Search for the cell housing the specified text and yield its (X, Y) center coordinate. 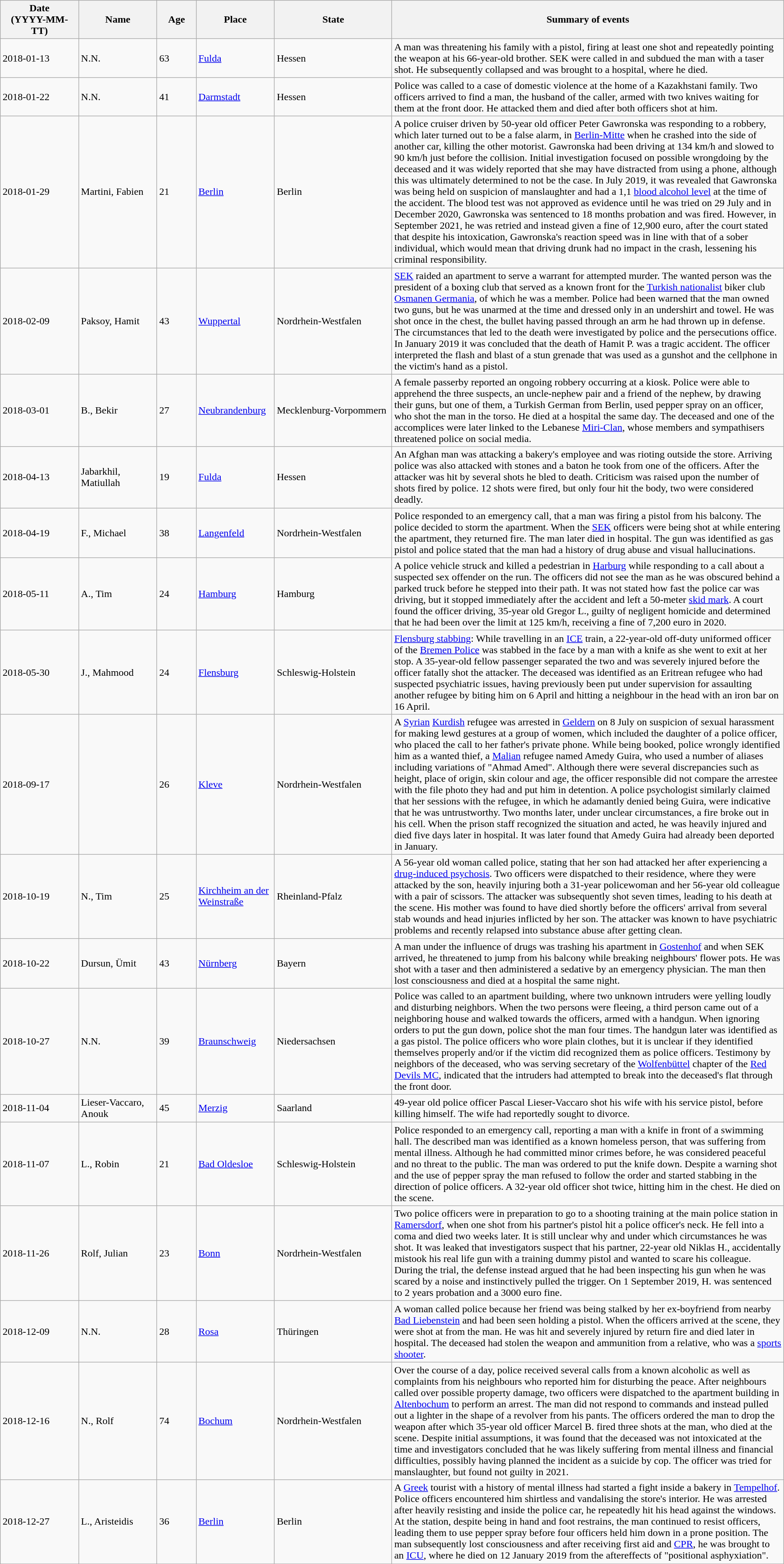
2018-11-07 (39, 1164)
Flensburg (235, 672)
2018-12-27 (39, 1522)
Kleve (235, 784)
26 (177, 784)
Bochum (235, 1421)
Neubrandenburg (235, 411)
2018-10-19 (39, 896)
2018-01-13 (39, 58)
45 (177, 1109)
2018-03-01 (39, 411)
A., Tim (118, 594)
Place (235, 20)
Jabarkhil, Matiullah (118, 477)
Dursun, Ümit (118, 964)
Merzig (235, 1109)
36 (177, 1522)
Wuppertal (235, 321)
Bayern (333, 964)
F., Michael (118, 533)
2018-04-19 (39, 533)
2018-11-04 (39, 1109)
2018-01-29 (39, 192)
63 (177, 58)
Braunschweig (235, 1042)
Saarland (333, 1109)
Age (177, 20)
N., Rolf (118, 1421)
38 (177, 533)
2018-01-22 (39, 97)
Paksoy, Hamit (118, 321)
2018-10-27 (39, 1042)
Niedersachsen (333, 1042)
2018-12-16 (39, 1421)
Summary of events (588, 20)
2018-05-30 (39, 672)
28 (177, 1331)
2018-10-22 (39, 964)
19 (177, 477)
B., Bekir (118, 411)
2018-02-09 (39, 321)
J., Mahmood (118, 672)
Bad Oldesloe (235, 1164)
Lieser-Vaccaro, Anouk (118, 1109)
Nürnberg (235, 964)
25 (177, 896)
Rosa (235, 1331)
Kirchheim an der Weinstraße (235, 896)
Bonn (235, 1254)
N., Tim (118, 896)
L., Aristeidis (118, 1522)
Rolf, Julian (118, 1254)
Rheinland-Pfalz (333, 896)
Thüringen (333, 1331)
2018-04-13 (39, 477)
Date(YYYY-MM-TT) (39, 20)
L., Robin (118, 1164)
Name (118, 20)
2018-09-17 (39, 784)
23 (177, 1254)
74 (177, 1421)
41 (177, 97)
Mecklenburg-Vorpommern (333, 411)
2018-12-09 (39, 1331)
State (333, 20)
Langenfeld (235, 533)
2018-11-26 (39, 1254)
Darmstadt (235, 97)
Martini, Fabien (118, 192)
27 (177, 411)
2018-05-11 (39, 594)
39 (177, 1042)
